Return the (X, Y) coordinate for the center point of the cell that contains the specified text.  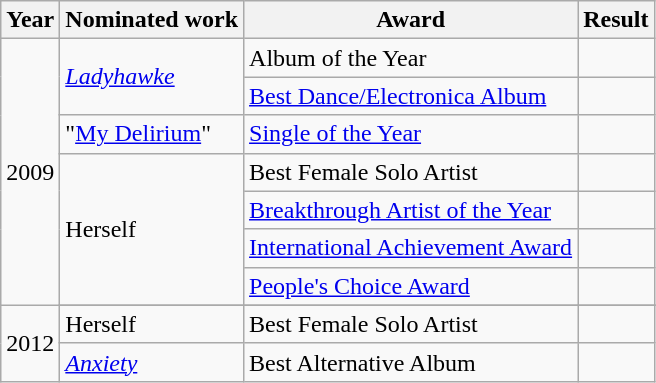
"My Delirium" (152, 134)
Best Dance/Electronica Album (411, 96)
Breakthrough Artist of the Year (411, 210)
Result (616, 20)
2012 (30, 343)
Album of the Year (411, 58)
2009 (30, 172)
Nominated work (152, 20)
Best Alternative Album (411, 362)
Year (30, 20)
Single of the Year (411, 134)
People's Choice Award (411, 286)
Ladyhawke (152, 77)
Award (411, 20)
Anxiety (152, 362)
International Achievement Award (411, 248)
